Identify which cell holds the provided text, then report its [x, y] central coordinate. 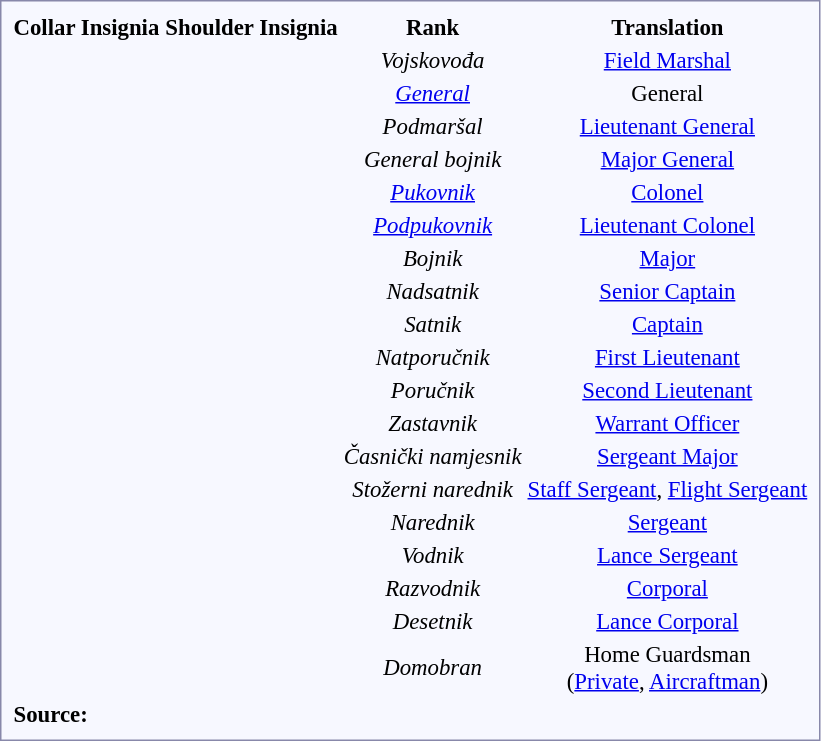
Desetnik [432, 621]
Warrant Officer [668, 423]
Colonel [668, 192]
Poručnik [432, 390]
Sergeant Major [668, 456]
Vodnik [432, 555]
General bojnik [432, 159]
Collar Insignia [86, 27]
Lance Sergeant [668, 555]
Natporučnik [432, 357]
Staff Sergeant, Flight Sergeant [668, 489]
Bojnik [432, 258]
Translation [668, 27]
Lieutenant Colonel [668, 225]
Časnički namjesnik [432, 456]
Zastavnik [432, 423]
Razvodnik [432, 588]
Vojskovođa [432, 60]
First Lieutenant [668, 357]
Corporal [668, 588]
Podmaršal [432, 126]
Source: [86, 714]
Major [668, 258]
Field Marshal [668, 60]
Podpukovnik [432, 225]
Lieutenant General [668, 126]
Sergeant [668, 522]
Major General [668, 159]
Nadsatnik [432, 291]
Second Lieutenant [668, 390]
Captain [668, 324]
Lance Corporal [668, 621]
Pukovnik [432, 192]
Stožerni narednik [432, 489]
Satnik [432, 324]
Rank [432, 27]
Domobran [432, 668]
Narednik [432, 522]
Home Guardsman(Private, Aircraftman) [668, 668]
Shoulder Insignia [252, 27]
Senior Captain [668, 291]
